Capture the cell that displays the provided text and extract its [X, Y] central coordinate. 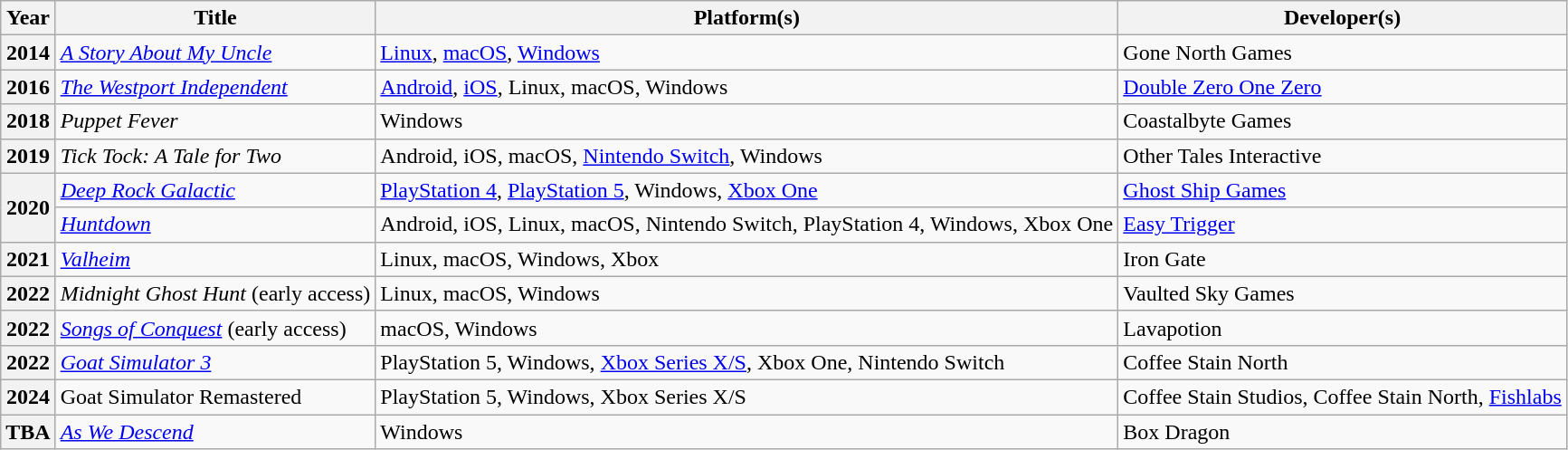
Year [28, 18]
2020 [28, 207]
Goat Simulator Remastered [215, 397]
Other Tales Interactive [1343, 156]
2021 [28, 259]
A Story About My Uncle [215, 53]
Double Zero One Zero [1343, 87]
Platform(s) [747, 18]
Developer(s) [1343, 18]
Lavapotion [1343, 328]
macOS, Windows [747, 328]
PlayStation 5, Windows, Xbox Series X/S, Xbox One, Nintendo Switch [747, 362]
Goat Simulator 3 [215, 362]
2019 [28, 156]
Gone North Games [1343, 53]
Ghost Ship Games [1343, 190]
Title [215, 18]
Puppet Fever [215, 121]
PlayStation 4, PlayStation 5, Windows, Xbox One [747, 190]
Coastalbyte Games [1343, 121]
Tick Tock: A Tale for Two [215, 156]
2018 [28, 121]
2014 [28, 53]
Linux, macOS, Windows, Xbox [747, 259]
Valheim [215, 259]
Android, iOS, Linux, macOS, Nintendo Switch, PlayStation 4, Windows, Xbox One [747, 225]
Songs of Conquest (early access) [215, 328]
Huntdown [215, 225]
As We Descend [215, 432]
TBA [28, 432]
Deep Rock Galactic [215, 190]
Coffee Stain Studios, Coffee Stain North, Fishlabs [1343, 397]
Box Dragon [1343, 432]
2016 [28, 87]
2024 [28, 397]
Midnight Ghost Hunt (early access) [215, 293]
Vaulted Sky Games [1343, 293]
Android, iOS, macOS, Nintendo Switch, Windows [747, 156]
The Westport Independent [215, 87]
Iron Gate [1343, 259]
Coffee Stain North [1343, 362]
PlayStation 5, Windows, Xbox Series X/S [747, 397]
Android, iOS, Linux, macOS, Windows [747, 87]
Easy Trigger [1343, 225]
